Output the (X, Y) coordinate of the center of the cell containing the given text.  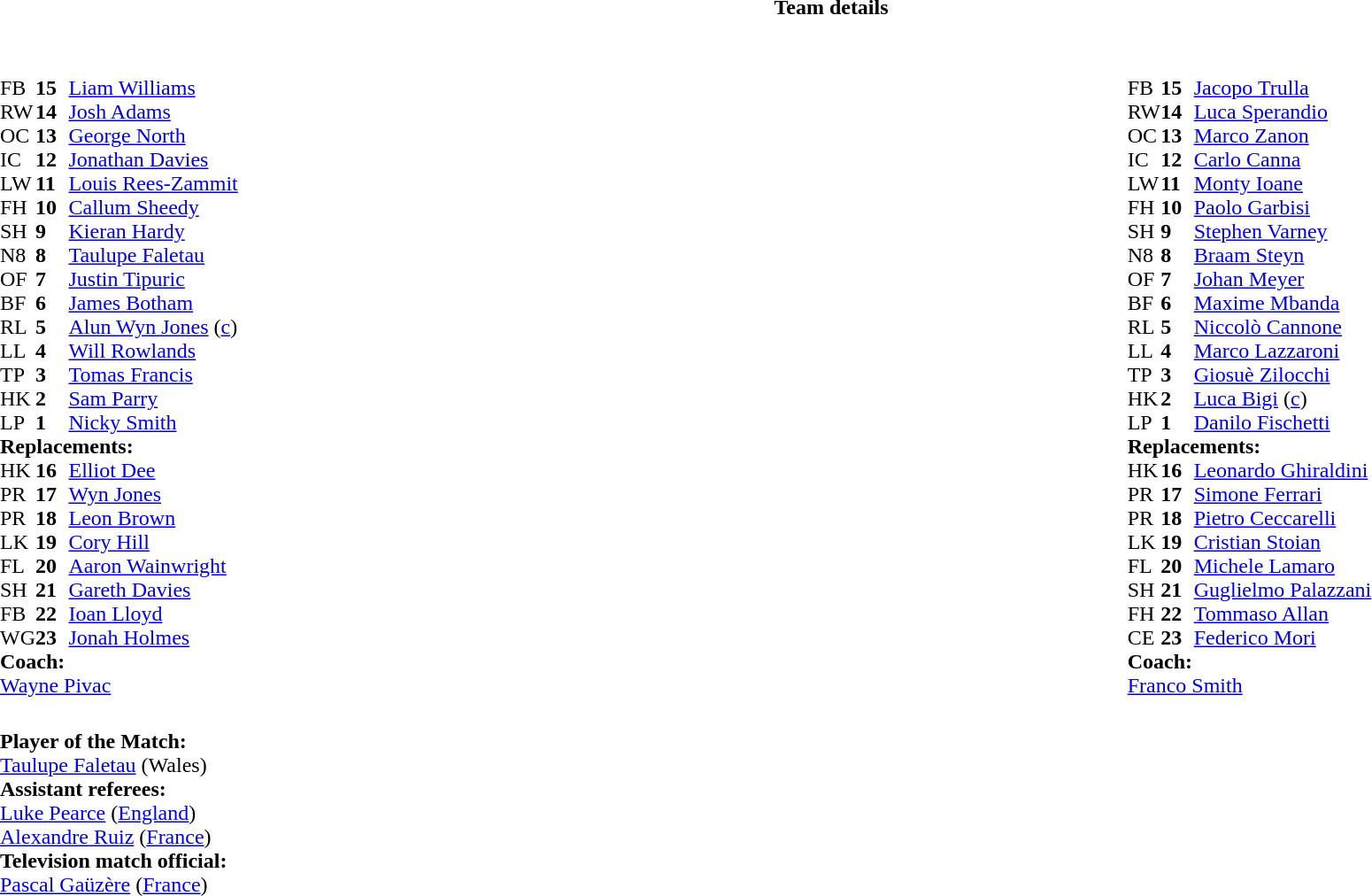
Tommaso Allan (1283, 614)
WG (18, 637)
Jonah Holmes (152, 637)
Justin Tipuric (152, 280)
Danilo Fischetti (1283, 423)
Luca Bigi (c) (1283, 398)
Taulupe Faletau (152, 255)
Wayne Pivac (119, 685)
Johan Meyer (1283, 280)
Will Rowlands (152, 351)
Tomas Francis (152, 375)
Federico Mori (1283, 637)
CE (1145, 637)
Pietro Ceccarelli (1283, 519)
Braam Steyn (1283, 255)
Callum Sheedy (152, 207)
Kieran Hardy (152, 232)
Aaron Wainwright (152, 567)
Marco Lazzaroni (1283, 351)
Jacopo Trulla (1283, 89)
Ioan Lloyd (152, 614)
George North (152, 136)
Carlo Canna (1283, 159)
Josh Adams (152, 112)
Louis Rees-Zammit (152, 184)
James Botham (152, 303)
Elliot Dee (152, 471)
Nicky Smith (152, 423)
Liam Williams (152, 89)
Wyn Jones (152, 494)
Paolo Garbisi (1283, 207)
Marco Zanon (1283, 136)
Franco Smith (1250, 685)
Cristian Stoian (1283, 542)
Niccolò Cannone (1283, 328)
Sam Parry (152, 398)
Maxime Mbanda (1283, 303)
Michele Lamaro (1283, 567)
Guglielmo Palazzani (1283, 590)
Monty Ioane (1283, 184)
Jonathan Davies (152, 159)
Giosuè Zilocchi (1283, 375)
Luca Sperandio (1283, 112)
Leonardo Ghiraldini (1283, 471)
Cory Hill (152, 542)
Stephen Varney (1283, 232)
Gareth Davies (152, 590)
Simone Ferrari (1283, 494)
Leon Brown (152, 519)
Alun Wyn Jones (c) (152, 328)
